Provide the (X, Y) coordinate of the cell's center where the given text is located.  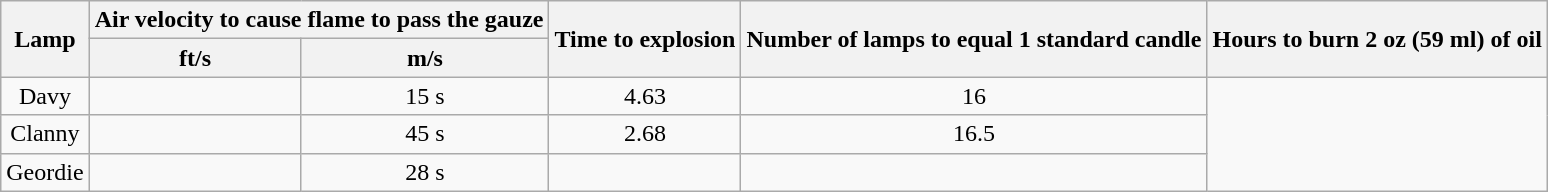
Air velocity to cause flame to pass the gauze (319, 20)
Geordie (45, 172)
16.5 (974, 134)
Number of lamps to equal 1 standard candle (974, 39)
4.63 (645, 96)
45 s (425, 134)
Clanny (45, 134)
15 s (425, 96)
Davy (45, 96)
Hours to burn 2 oz (59 ml) of oil (1377, 39)
28 s (425, 172)
ft/s (195, 58)
16 (974, 96)
2.68 (645, 134)
Lamp (45, 39)
m/s (425, 58)
Time to explosion (645, 39)
